Find where the given text appears and provide that cell's center as (X, Y) coordinate. 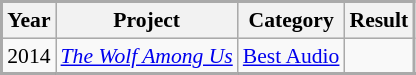
Category (292, 20)
Result (379, 20)
The Wolf Among Us (147, 56)
2014 (29, 56)
Best Audio (292, 56)
Year (29, 20)
Project (147, 20)
